Pinpoint the cell where the given text exists, returning its [x, y] midpoint coordinate. 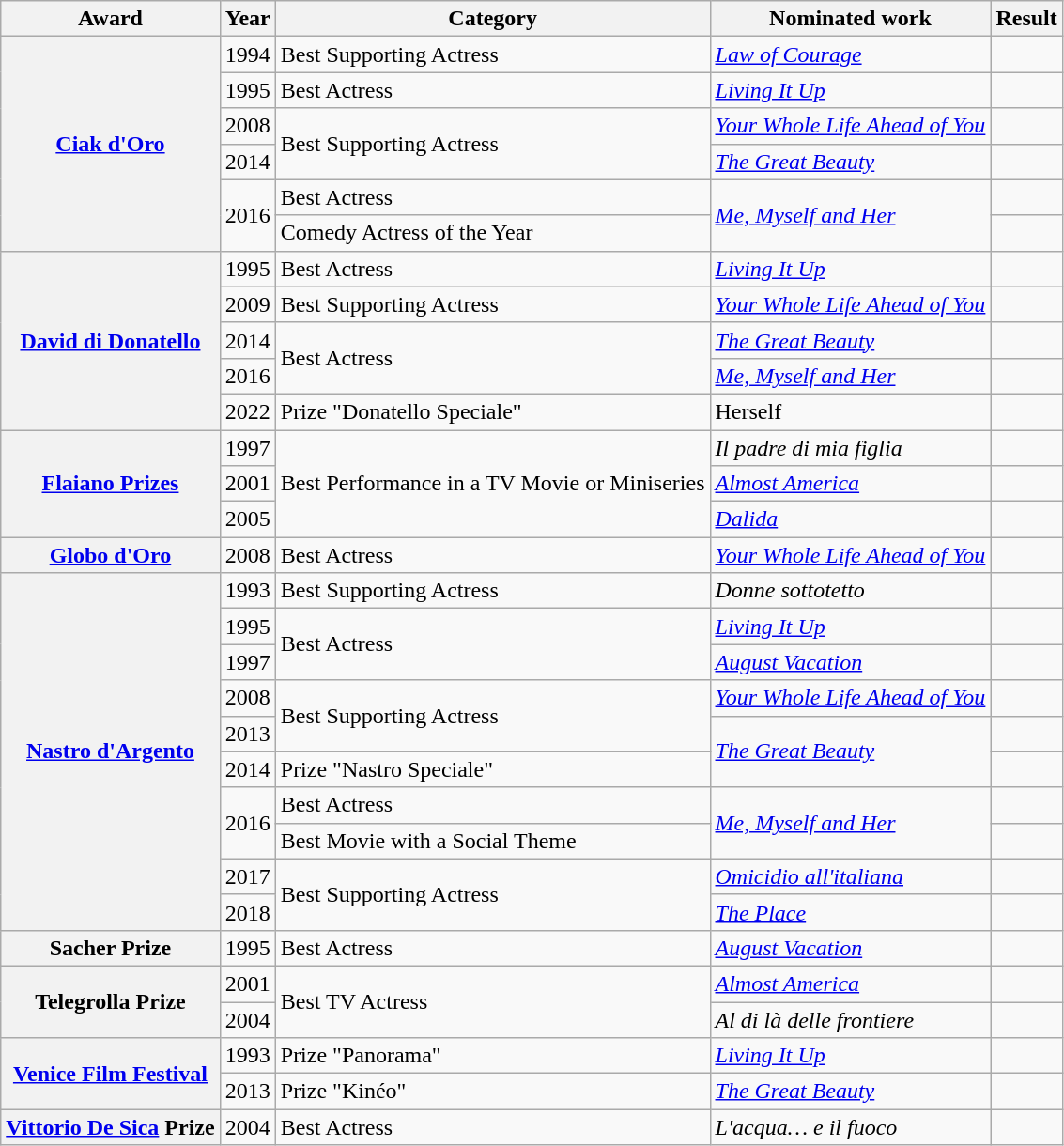
Law of Courage [851, 54]
2022 [248, 411]
2005 [248, 519]
Omicidio all'italiana [851, 876]
Vittorio De Sica Prize [111, 1127]
Telegrolla Prize [111, 1001]
1994 [248, 54]
Category [492, 19]
Year [248, 19]
Prize "Nastro Speciale" [492, 769]
Nominated work [851, 19]
Result [1026, 19]
Al di là delle frontiere [851, 1019]
The Place [851, 912]
Comedy Actress of the Year [492, 233]
Nastro d'Argento [111, 751]
Venice Film Festival [111, 1074]
Award [111, 19]
Sacher Prize [111, 948]
Donne sottotetto [851, 591]
Prize "Panorama" [492, 1056]
Globo d'Oro [111, 555]
David di Donatello [111, 340]
Flaiano Prizes [111, 484]
Il padre di mia figlia [851, 448]
Best Movie with a Social Theme [492, 841]
Ciak d'Oro [111, 144]
Dalida [851, 519]
Best TV Actress [492, 1001]
Herself [851, 411]
2018 [248, 912]
L'acqua… e il fuoco [851, 1127]
Prize "Kinéo" [492, 1092]
Best Performance in a TV Movie or Miniseries [492, 484]
Prize "Donatello Speciale" [492, 411]
2009 [248, 304]
2017 [248, 876]
